Detect which cell encompasses the target text, then output its (x, y) center coordinate. 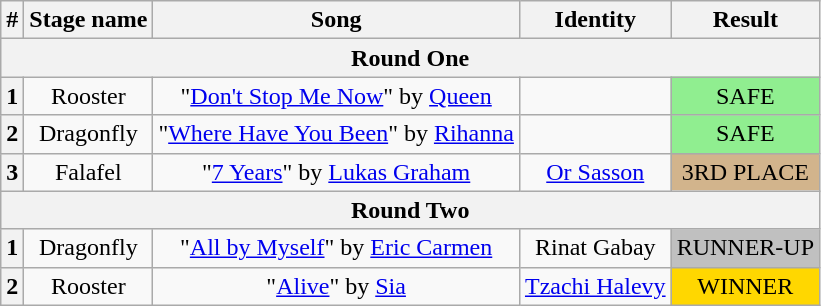
Result (745, 20)
"Don't Stop Me Now" by Queen (336, 96)
"Alive" by Sia (336, 286)
Falafel (88, 172)
Song (336, 20)
Rinat Gabay (595, 248)
Round Two (410, 210)
"7 Years" by Lukas Graham (336, 172)
Round One (410, 58)
WINNER (745, 286)
Tzachi Halevy (595, 286)
3RD PLACE (745, 172)
Stage name (88, 20)
RUNNER-UP (745, 248)
"All by Myself" by Eric Carmen (336, 248)
Or Sasson (595, 172)
# (12, 20)
"Where Have You Been" by Rihanna (336, 134)
Identity (595, 20)
3 (12, 172)
